Provide the [X, Y] coordinate of the cell's center where the given text is located.  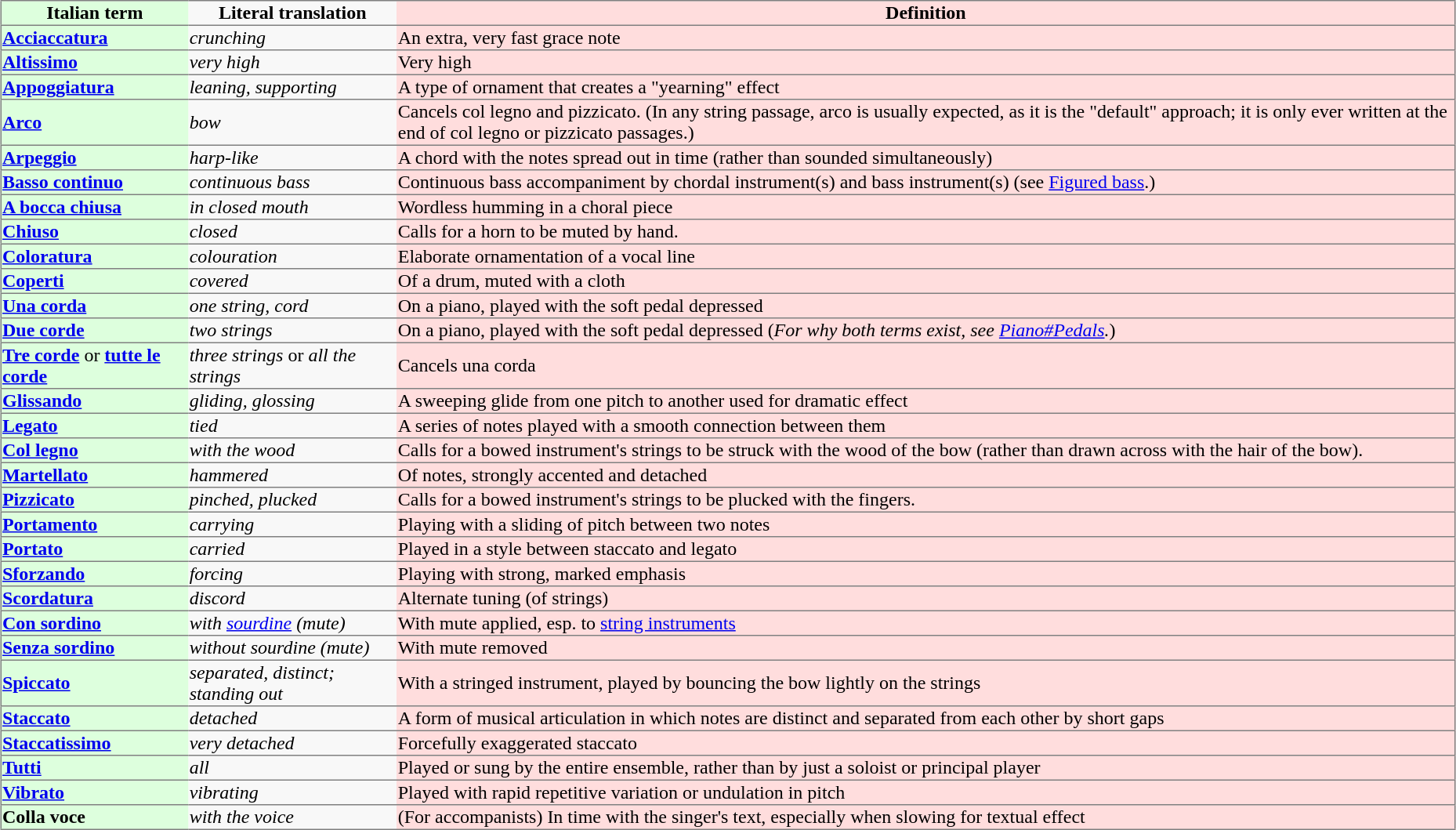
A form of musical articulation in which notes are distinct and separated from each other by short gaps [926, 719]
Basso continuo [94, 183]
hammered [292, 475]
Chiuso [94, 232]
colouration [292, 256]
Scordatura [94, 599]
With mute removed [926, 648]
separated, distinct; standing out [292, 683]
Coloratura [94, 256]
Staccato [94, 719]
Of a drum, muted with a cloth [926, 281]
very high [292, 63]
Wordless humming in a choral piece [926, 207]
On a piano, played with the soft pedal depressed (For why both terms exist, see Piano#Pedals.) [926, 331]
without sourdine (mute) [292, 648]
Col legno [94, 451]
On a piano, played with the soft pedal depressed [926, 306]
Acciaccatura [94, 38]
With mute applied, esp. to string instruments [926, 623]
one string, cord [292, 306]
closed [292, 232]
Italian term [94, 13]
Colla voce [94, 817]
Calls for a bowed instrument's strings to be plucked with the fingers. [926, 500]
Continuous bass accompaniment by chordal instrument(s) and bass instrument(s) (see Figured bass.) [926, 183]
Calls for a bowed instrument's strings to be struck with the wood of the bow (rather than drawn across with the hair of the bow). [926, 451]
Due corde [94, 331]
forcing [292, 574]
A series of notes played with a smooth connection between them [926, 426]
two strings [292, 331]
vibrating [292, 792]
Senza sordino [94, 648]
all [292, 768]
Staccatissimo [94, 743]
A sweeping glide from one pitch to another used for dramatic effect [926, 401]
Arco [94, 122]
Martellato [94, 475]
A type of ornament that creates a "yearning" effect [926, 87]
gliding, glossing [292, 401]
Sforzando [94, 574]
Pizzicato [94, 500]
Portamento [94, 524]
Una corda [94, 306]
A chord with the notes spread out in time (rather than sounded simultaneously) [926, 158]
Spiccato [94, 683]
bow [292, 122]
Definition [926, 13]
detached [292, 719]
carrying [292, 524]
three strings or all the strings [292, 365]
(For accompanists) In time with the singer's text, especially when slowing for textual effect [926, 817]
Portato [94, 549]
Con sordino [94, 623]
very detached [292, 743]
with the voice [292, 817]
Of notes, strongly accented and detached [926, 475]
Coperti [94, 281]
Playing with strong, marked emphasis [926, 574]
with the wood [292, 451]
Very high [926, 63]
carried [292, 549]
Alternate tuning (of strings) [926, 599]
Played or sung by the entire ensemble, rather than by just a soloist or principal player [926, 768]
covered [292, 281]
with sourdine (mute) [292, 623]
Altissimo [94, 63]
pinched, plucked [292, 500]
Literal translation [292, 13]
Legato [94, 426]
Playing with a sliding of pitch between two notes [926, 524]
With a stringed instrument, played by bouncing the bow lightly on the strings [926, 683]
discord [292, 599]
crunching [292, 38]
Cancels una corda [926, 365]
leaning, supporting [292, 87]
in closed mouth [292, 207]
harp-like [292, 158]
continuous bass [292, 183]
Vibrato [94, 792]
A bocca chiusa [94, 207]
Tre corde or tutte le corde [94, 365]
Tutti [94, 768]
Glissando [94, 401]
Played in a style between staccato and legato [926, 549]
Played with rapid repetitive variation or undulation in pitch [926, 792]
Forcefully exaggerated staccato [926, 743]
An extra, very fast grace note [926, 38]
Calls for a horn to be muted by hand. [926, 232]
Elaborate ornamentation of a vocal line [926, 256]
tied [292, 426]
Appoggiatura [94, 87]
Arpeggio [94, 158]
